For the text-containing cell, return its midpoint in (x, y) coordinate format. 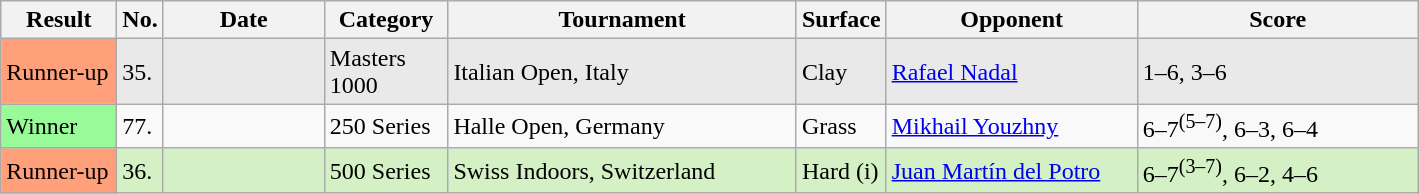
6–7(3–7), 6–2, 4–6 (1278, 170)
77. (140, 126)
Result (59, 20)
Rafael Nadal (1012, 72)
Swiss Indoors, Switzerland (622, 170)
Tournament (622, 20)
Italian Open, Italy (622, 72)
Grass (841, 126)
1–6, 3–6 (1278, 72)
Score (1278, 20)
Winner (59, 126)
Date (244, 20)
6–7(5–7), 6–3, 6–4 (1278, 126)
Juan Martín del Potro (1012, 170)
36. (140, 170)
Clay (841, 72)
Opponent (1012, 20)
500 Series (386, 170)
No. (140, 20)
Masters 1000 (386, 72)
Mikhail Youzhny (1012, 126)
250 Series (386, 126)
Halle Open, Germany (622, 126)
Surface (841, 20)
35. (140, 72)
Category (386, 20)
Hard (i) (841, 170)
